Search for the cell housing the specified text and yield its [x, y] center coordinate. 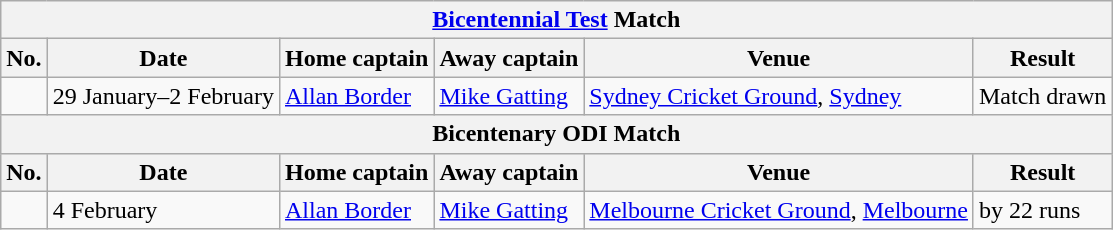
by 22 runs [1042, 210]
Sydney Cricket Ground, Sydney [779, 96]
29 January–2 February [163, 96]
Match drawn [1042, 96]
4 February [163, 210]
Melbourne Cricket Ground, Melbourne [779, 210]
Bicentennial Test Match [556, 20]
Bicentenary ODI Match [556, 134]
